Scan for the cell matching the given text and deliver its [x, y] coordinate at center. 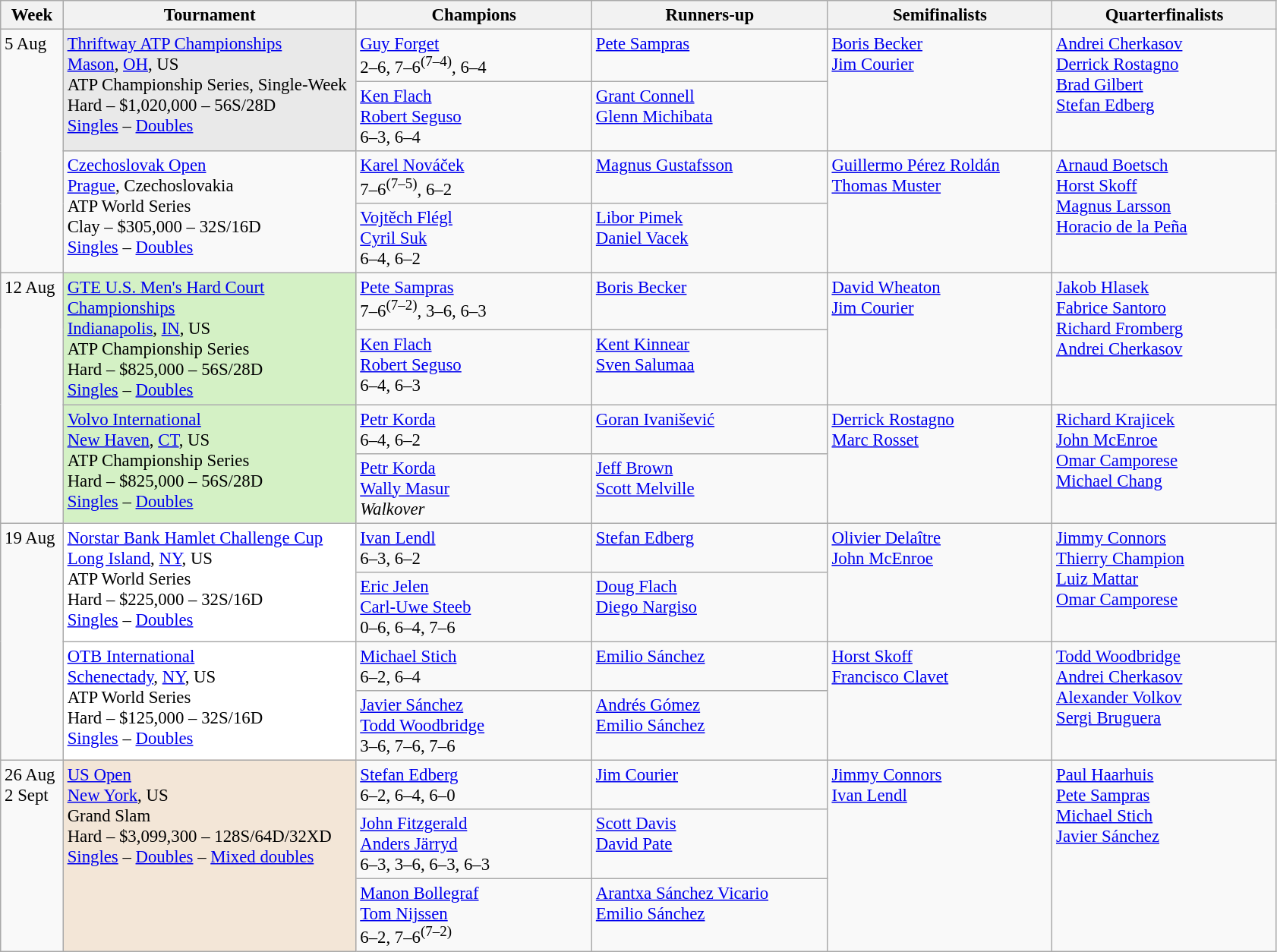
Richard Krajicek John McEnroe Omar Camporese Michael Chang [1165, 464]
Horst Skoff Francisco Clavet [940, 701]
Thriftway ATP Championships Mason, OH, US ATP Championship Series, Single-Week Hard – $1,020,000 – 56S/28D Singles – Doubles [210, 91]
Stefan Edberg 6–2, 6–4, 6–0 [474, 785]
Guy Forget 2–6, 7–6(7–4), 6–4 [474, 56]
26 Aug 2 Sept [32, 856]
Javier Sánchez Todd Woodbridge 3–6, 7–6, 7–6 [474, 726]
Jim Courier [711, 785]
Tournament [210, 15]
Boris Becker Jim Courier [940, 91]
Arantxa Sánchez Vicario Emilio Sánchez [711, 915]
Volvo International New Haven, CT, US ATP Championship Series Hard – $825,000 – 56S/28D Singles – Doubles [210, 464]
David Wheaton Jim Courier [940, 339]
19 Aug [32, 641]
Jimmy Connors Ivan Lendl [940, 856]
Olivier Delaître John McEnroe [940, 582]
Andrés Gómez Emilio Sánchez [711, 726]
Vojtěch Flégl Cyril Suk 6–4, 6–2 [474, 238]
Goran Ivanišević [711, 430]
Petr Korda 6–4, 6–2 [474, 430]
Paul Haarhuis Pete Sampras Michael Stich Javier Sánchez [1165, 856]
Guillermo Pérez Roldán Thomas Muster [940, 213]
Todd Woodbridge Andrei Cherkasov Alexander Volkov Sergi Bruguera [1165, 701]
US Open New York, US Grand Slam Hard – $3,099,300 – 128S/64D/32XD Singles – Doubles – Mixed doubles [210, 856]
Jakob Hlasek Fabrice Santoro Richard Fromberg Andrei Cherkasov [1165, 339]
Runners-up [711, 15]
Ken Flach Robert Seguso 6–4, 6–3 [474, 367]
OTB International Schenectady, NY, US ATP World Series Hard – $125,000 – 32S/16D Singles – Doubles [210, 701]
Norstar Bank Hamlet Challenge Cup Long Island, NY, US ATP World Series Hard – $225,000 – 32S/16D Singles – Doubles [210, 582]
Manon Bollegraf Tom Nijssen 6–2, 7–6(7–2) [474, 915]
Kent Kinnear Sven Salumaa [711, 367]
Doug Flach Diego Nargiso [711, 607]
Ivan Lendl 6–3, 6–2 [474, 548]
Jeff Brown Scott Melville [711, 488]
Week [32, 15]
GTE U.S. Men's Hard Court Championships Indianapolis, IN, US ATP Championship Series Hard – $825,000 – 56S/28D Singles – Doubles [210, 339]
Stefan Edberg [711, 548]
Derrick Rostagno Marc Rosset [940, 464]
12 Aug [32, 398]
Michael Stich 6–2, 6–4 [474, 667]
Pete Sampras 7–6(7–2), 3–6, 6–3 [474, 301]
Karel Nováček 7–6(7–5), 6–2 [474, 178]
Magnus Gustafsson [711, 178]
Scott Davis David Pate [711, 844]
Libor Pimek Daniel Vacek [711, 238]
5 Aug [32, 152]
John Fitzgerald Anders Järryd 6–3, 3–6, 6–3, 6–3 [474, 844]
Ken Flach Robert Seguso 6–3, 6–4 [474, 117]
Petr Korda Wally Masur Walkover [474, 488]
Jimmy Connors Thierry Champion Luiz Mattar Omar Camporese [1165, 582]
Semifinalists [940, 15]
Eric Jelen Carl-Uwe Steeb 0–6, 6–4, 7–6 [474, 607]
Quarterfinalists [1165, 15]
Andrei Cherkasov Derrick Rostagno Brad Gilbert Stefan Edberg [1165, 91]
Champions [474, 15]
Grant Connell Glenn Michibata [711, 117]
Czechoslovak Open Prague, Czechoslovakia ATP World Series Clay – $305,000 – 32S/16D Singles – Doubles [210, 213]
Pete Sampras [711, 56]
Emilio Sánchez [711, 667]
Boris Becker [711, 301]
Arnaud Boetsch Horst Skoff Magnus Larsson Horacio de la Peña [1165, 213]
